Provide the (x, y) coordinate of the cell's center where the given text is located.  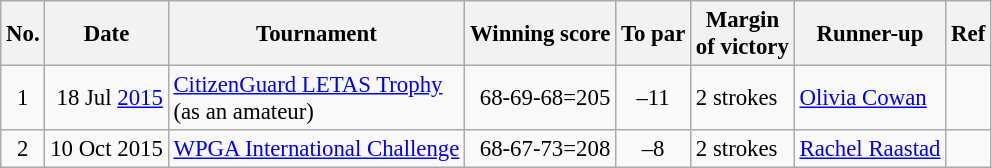
10 Oct 2015 (106, 149)
1 (23, 98)
Winning score (540, 34)
CitizenGuard LETAS Trophy(as an amateur) (316, 98)
Date (106, 34)
Ref (968, 34)
WPGA International Challenge (316, 149)
68-67-73=208 (540, 149)
18 Jul 2015 (106, 98)
Olivia Cowan (870, 98)
Marginof victory (743, 34)
To par (654, 34)
68-69-68=205 (540, 98)
2 (23, 149)
Rachel Raastad (870, 149)
Runner-up (870, 34)
Tournament (316, 34)
–11 (654, 98)
–8 (654, 149)
No. (23, 34)
